Provide the (x, y) coordinate of the cell's center where the given text is located.  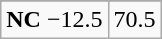
70.5 (134, 20)
NC −12.5 (54, 20)
